Find where the given text appears and provide that cell's center as (x, y) coordinate. 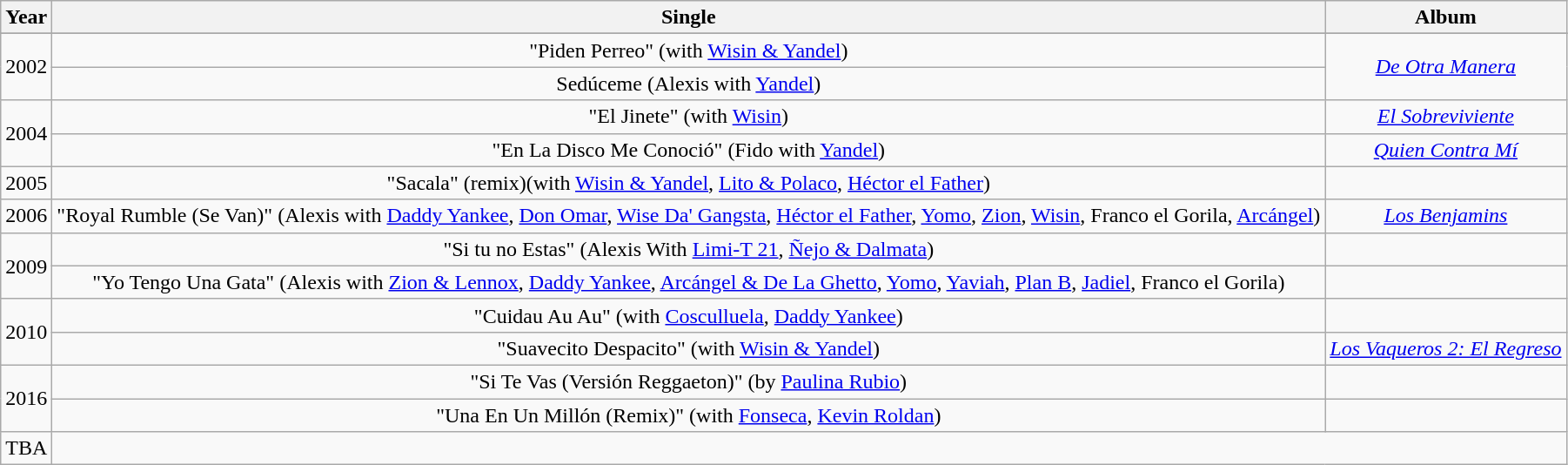
"Si Te Vas (Versión Reggaeton)" (by Paulina Rubio) (689, 381)
2005 (26, 183)
2002 (26, 67)
Album (1446, 17)
"Yo Tengo Una Gata" (Alexis with Zion & Lennox, Daddy Yankee, Arcángel & De La Ghetto, Yomo, Yaviah, Plan B, Jadiel, Franco el Gorila) (689, 282)
2004 (26, 133)
Year (26, 17)
TBA (26, 448)
"Royal Rumble (Se Van)" (Alexis with Daddy Yankee, Don Omar, Wise Da' Gangsta, Héctor el Father, Yomo, Zion, Wisin, Franco el Gorila, Arcángel) (689, 216)
Los Benjamins (1446, 216)
Sedúceme (Alexis with Yandel) (689, 84)
Los Vaqueros 2: El Regreso (1446, 348)
"En La Disco Me Conoció" (Fido with Yandel) (689, 150)
"Cuidau Au Au" (with Cosculluela, Daddy Yankee) (689, 315)
"Si tu no Estas" (Alexis With Limi-T 21, Ñejo & Dalmata) (689, 249)
De Otra Manera (1446, 67)
"El Jinete" (with Wisin) (689, 117)
"Piden Perreo" (with Wisin & Yandel) (689, 51)
2010 (26, 332)
Single (689, 17)
2009 (26, 266)
"Una En Un Millón (Remix)" (with Fonseca, Kevin Roldan) (689, 415)
"Suavecito Despacito" (with Wisin & Yandel) (689, 348)
El Sobreviviente (1446, 117)
Quien Contra Mí (1446, 150)
2016 (26, 398)
2006 (26, 216)
"Sacala" (remix)(with Wisin & Yandel, Lito & Polaco, Héctor el Father) (689, 183)
